Find where the given text appears and provide that cell's center as (X, Y) coordinate. 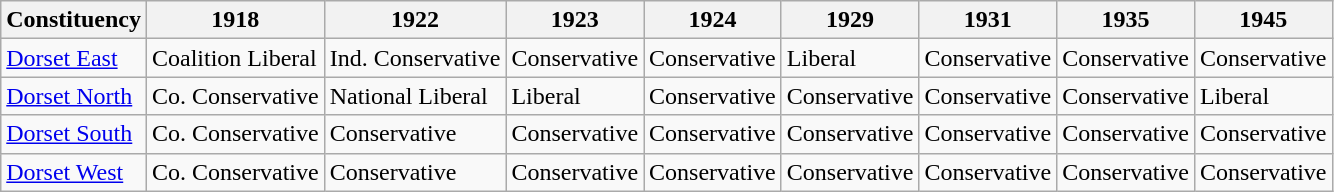
Dorset South (74, 134)
1924 (713, 20)
National Liberal (415, 96)
Dorset East (74, 58)
Dorset West (74, 172)
Ind. Conservative (415, 58)
1945 (1263, 20)
Coalition Liberal (235, 58)
Constituency (74, 20)
Dorset North (74, 96)
1929 (850, 20)
1935 (1126, 20)
1923 (575, 20)
1918 (235, 20)
1922 (415, 20)
1931 (988, 20)
